Output the (x, y) coordinate of the center of the cell containing the given text.  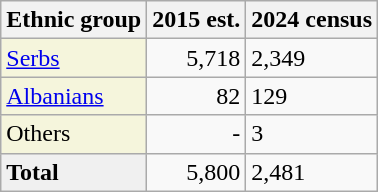
2024 census (312, 20)
Others (74, 134)
5,800 (196, 172)
Total (74, 172)
5,718 (196, 58)
Albanians (74, 96)
Serbs (74, 58)
129 (312, 96)
82 (196, 96)
Ethnic group (74, 20)
- (196, 134)
2015 est. (196, 20)
2,481 (312, 172)
3 (312, 134)
2,349 (312, 58)
